Find where the given text appears and provide that cell's center as (x, y) coordinate. 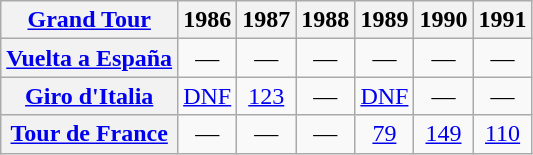
Tour de France (90, 134)
1988 (326, 20)
79 (384, 134)
149 (444, 134)
1991 (502, 20)
Vuelta a España (90, 58)
110 (502, 134)
123 (266, 96)
1986 (208, 20)
Grand Tour (90, 20)
1989 (384, 20)
1990 (444, 20)
Giro d'Italia (90, 96)
1987 (266, 20)
